Extract the [X, Y] coordinate from the center of the cell holding the provided text.  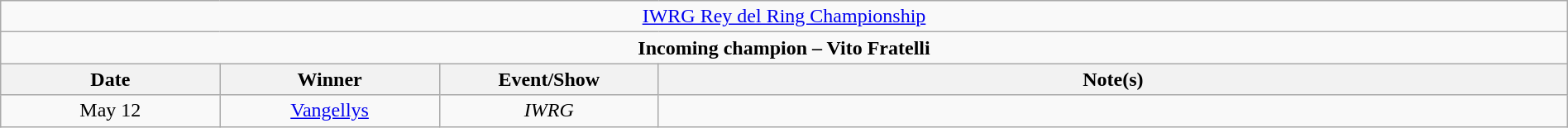
Incoming champion – Vito Fratelli [784, 48]
IWRG [549, 111]
May 12 [111, 111]
Date [111, 79]
Event/Show [549, 79]
Note(s) [1113, 79]
Vangellys [329, 111]
Winner [329, 79]
IWRG Rey del Ring Championship [784, 17]
